Determine the (X, Y) coordinate at the center of the cell enclosing the given text.  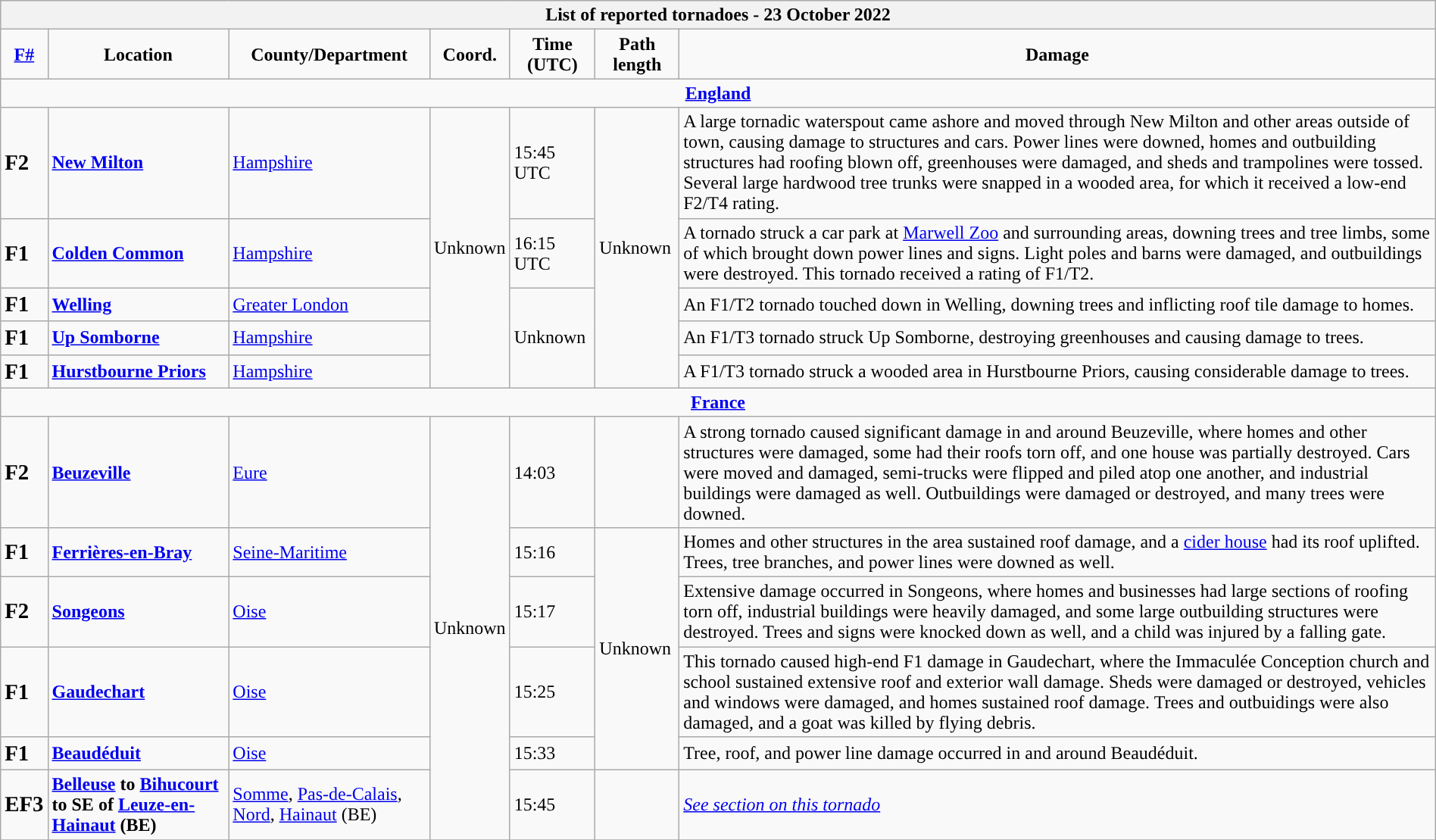
15:33 (553, 754)
Up Somborne (138, 338)
Seine-Maritime (329, 551)
County/Department (329, 55)
Eure (329, 472)
Welling (138, 304)
Location (138, 55)
A F1/T3 tornado struck a wooded area in Hurstbourne Priors, causing considerable damage to trees. (1057, 371)
15:17 (553, 611)
15:16 (553, 551)
An F1/T3 tornado struck Up Somborne, destroying greenhouses and causing damage to trees. (1057, 338)
Hurstbourne Priors (138, 371)
15:25 (553, 692)
Gaudechart (138, 692)
See section on this tornado (1057, 805)
Path length (638, 55)
Songeons (138, 611)
EF3 (24, 805)
15:45 (553, 805)
Greater London (329, 304)
Beuzeville (138, 472)
New Milton (138, 163)
15:45 UTC (553, 163)
Colden Common (138, 253)
Somme, Pas-de-Calais, Nord, Hainaut (BE) (329, 805)
Beaudéduit (138, 754)
F# (24, 55)
Damage (1057, 55)
Time (UTC) (553, 55)
Tree, roof, and power line damage occurred in and around Beaudéduit. (1057, 754)
16:15 UTC (553, 253)
Ferrières-en-Bray (138, 551)
14:03 (553, 472)
Belleuse to Bihucourt to SE of Leuze-en-Hainaut (BE) (138, 805)
France (718, 402)
England (718, 93)
An F1/T2 tornado touched down in Welling, downing trees and inflicting roof tile damage to homes. (1057, 304)
List of reported tornadoes - 23 October 2022 (718, 15)
Coord. (470, 55)
